Provide the [x, y] coordinate of the cell's center where the given text is located.  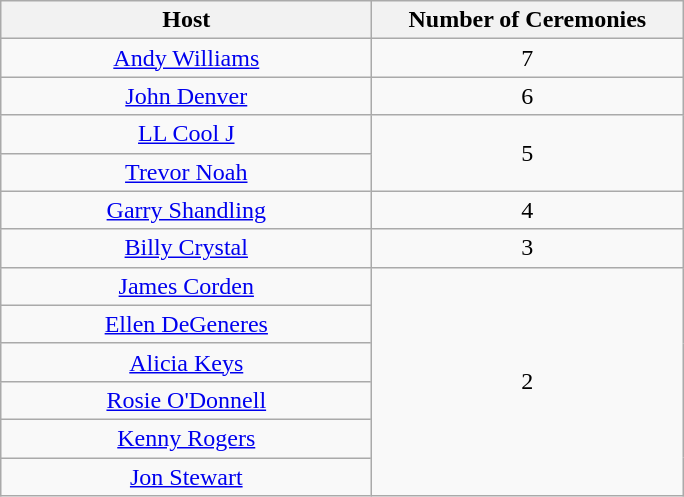
7 [528, 58]
5 [528, 153]
4 [528, 210]
LL Cool J [186, 134]
Garry Shandling [186, 210]
Number of Ceremonies [528, 20]
John Denver [186, 96]
Andy Williams [186, 58]
Host [186, 20]
Alicia Keys [186, 362]
Billy Crystal [186, 248]
6 [528, 96]
Trevor Noah [186, 172]
Rosie O'Donnell [186, 400]
2 [528, 381]
James Corden [186, 286]
Jon Stewart [186, 477]
Ellen DeGeneres [186, 324]
3 [528, 248]
Kenny Rogers [186, 438]
